Provide the (X, Y) coordinate of the cell's center where the given text is located.  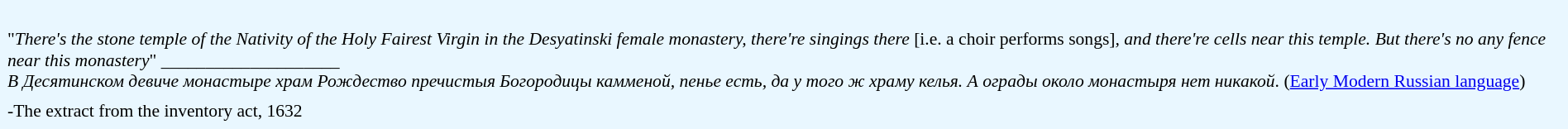
-The extract from the inventory act, 1632 (784, 111)
